Pinpoint the cell where the given text exists, returning its (x, y) midpoint coordinate. 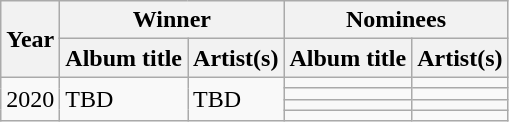
Year (30, 39)
Winner (172, 20)
Nominees (396, 20)
2020 (30, 99)
